Scan for the cell matching the given text and deliver its [x, y] coordinate at center. 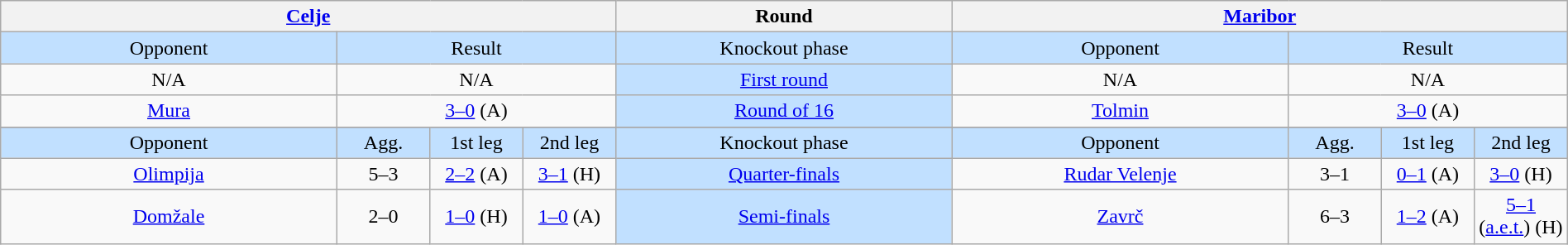
2–0 [383, 217]
0–1 (A) [1427, 174]
Zavrč [1120, 217]
5–1 (a.e.t.) (H) [1522, 217]
First round [784, 79]
Semi-finals [784, 217]
Mura [169, 111]
Domžale [169, 217]
Olimpija [169, 174]
3–1 (H) [569, 174]
1–0 (H) [476, 217]
3–0 (H) [1522, 174]
5–3 [383, 174]
Tolmin [1120, 111]
2–2 (A) [476, 174]
1–0 (A) [569, 217]
Celje [308, 17]
Quarter-finals [784, 174]
1–2 (A) [1427, 217]
3–1 [1335, 174]
Round [784, 17]
Maribor [1260, 17]
Rudar Velenje [1120, 174]
6–3 [1335, 217]
Round of 16 [784, 111]
